Determine the [X, Y] coordinate at the center of the cell enclosing the given text.  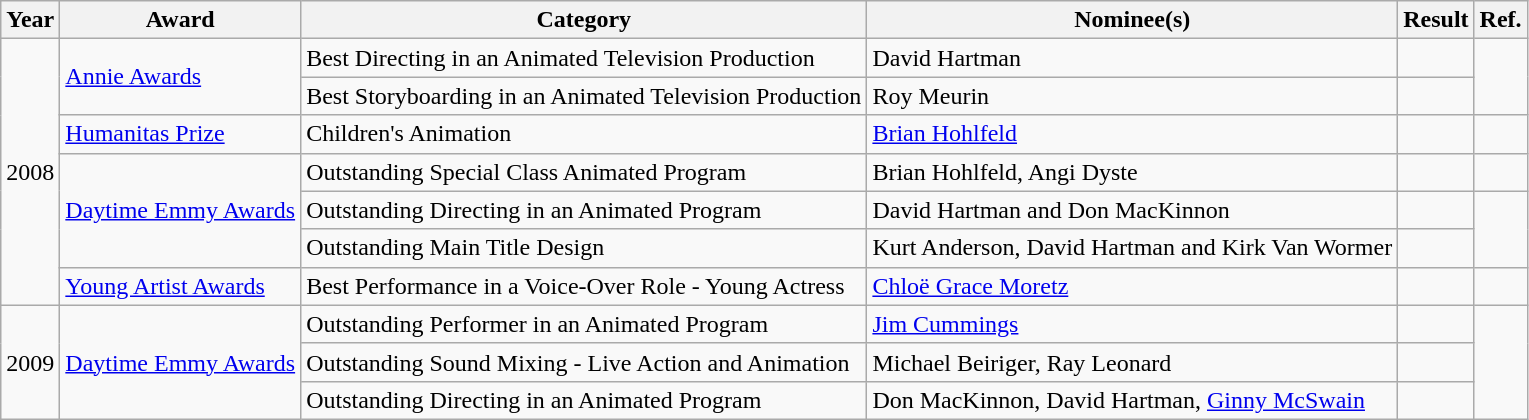
Don MacKinnon, David Hartman, Ginny McSwain [1132, 400]
Award [180, 20]
David Hartman [1132, 58]
Ref. [1500, 20]
Outstanding Special Class Animated Program [584, 172]
Annie Awards [180, 77]
Brian Hohlfeld [1132, 134]
Outstanding Sound Mixing - Live Action and Animation [584, 362]
Michael Beiriger, Ray Leonard [1132, 362]
Category [584, 20]
2008 [30, 172]
Jim Cummings [1132, 324]
Kurt Anderson, David Hartman and Kirk Van Wormer [1132, 248]
Outstanding Performer in an Animated Program [584, 324]
David Hartman and Don MacKinnon [1132, 210]
Best Storyboarding in an Animated Television Production [584, 96]
Young Artist Awards [180, 286]
Nominee(s) [1132, 20]
Year [30, 20]
Children's Animation [584, 134]
Outstanding Main Title Design [584, 248]
Result [1436, 20]
Best Performance in a Voice-Over Role - Young Actress [584, 286]
2009 [30, 362]
Roy Meurin [1132, 96]
Brian Hohlfeld, Angi Dyste [1132, 172]
Chloë Grace Moretz [1132, 286]
Best Directing in an Animated Television Production [584, 58]
Humanitas Prize [180, 134]
